Find where the given text appears and provide that cell's center as [x, y] coordinate. 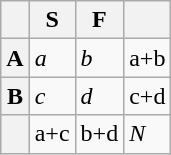
d [100, 96]
c+d [148, 96]
b+d [100, 134]
c [52, 96]
a+b [148, 58]
B [15, 96]
a+c [52, 134]
a [52, 58]
S [52, 20]
N [148, 134]
b [100, 58]
F [100, 20]
A [15, 58]
